Capture the cell that displays the provided text and extract its [X, Y] central coordinate. 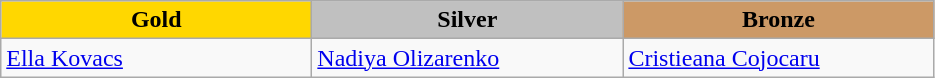
Nadiya Olizarenko [468, 58]
Gold [156, 20]
Silver [468, 20]
Ella Kovacs [156, 58]
Cristieana Cojocaru [778, 58]
Bronze [778, 20]
